Detect which cell encompasses the target text, then output its [x, y] center coordinate. 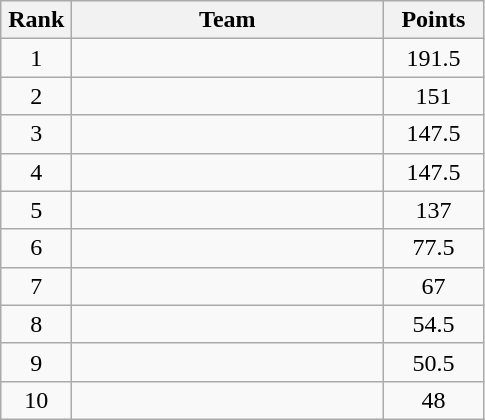
151 [434, 96]
54.5 [434, 324]
137 [434, 210]
9 [36, 362]
50.5 [434, 362]
2 [36, 96]
1 [36, 58]
10 [36, 400]
4 [36, 172]
5 [36, 210]
7 [36, 286]
Points [434, 20]
67 [434, 286]
8 [36, 324]
Team [228, 20]
191.5 [434, 58]
Rank [36, 20]
48 [434, 400]
6 [36, 248]
77.5 [434, 248]
3 [36, 134]
